Output the [X, Y] coordinate of the center of the cell containing the given text.  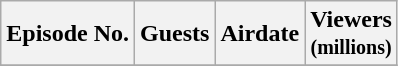
Episode No. [68, 34]
Airdate [260, 34]
Viewers(millions) [352, 34]
Guests [175, 34]
